Extract the [x, y] coordinate from the center of the cell holding the provided text.  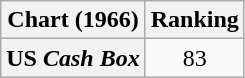
Ranking [194, 20]
Chart (1966) [73, 20]
83 [194, 58]
US Cash Box [73, 58]
